Provide the [X, Y] coordinate of the cell's center where the given text is located.  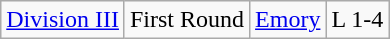
First Round [186, 20]
Division III [63, 20]
L 1-4 [358, 20]
Emory [288, 20]
